Extract the (x, y) coordinate from the center of the cell holding the provided text.  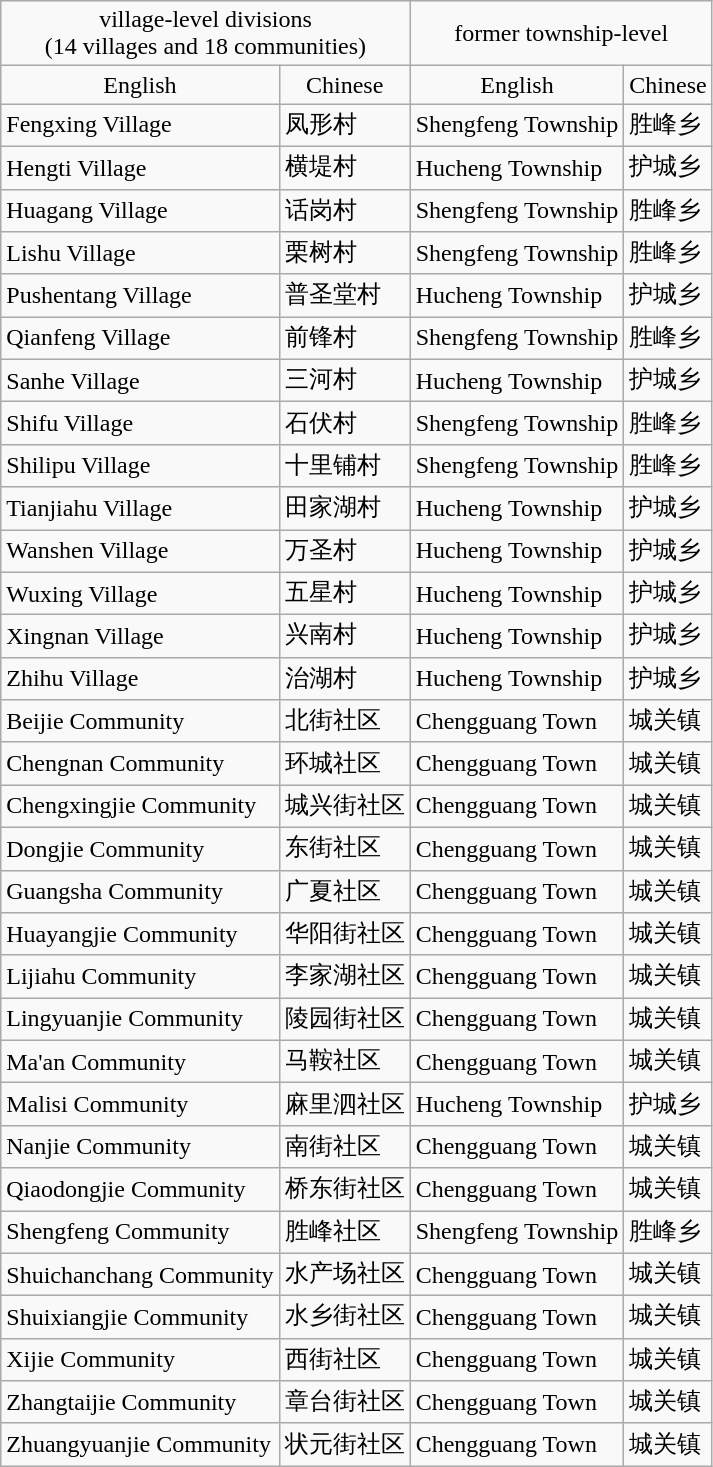
普圣堂村 (344, 296)
Shuixiangjie Community (140, 1318)
栗树村 (344, 254)
Chengnan Community (140, 764)
Wanshen Village (140, 552)
Shilipu Village (140, 466)
状元街社区 (344, 1444)
横堤村 (344, 168)
Xijie Community (140, 1360)
水乡街社区 (344, 1318)
Shuichanchang Community (140, 1274)
广夏社区 (344, 892)
Lishu Village (140, 254)
Hengti Village (140, 168)
Beijie Community (140, 722)
万圣村 (344, 552)
Huayangjie Community (140, 934)
桥东街社区 (344, 1190)
Dongjie Community (140, 848)
环城社区 (344, 764)
五星村 (344, 594)
麻里泗社区 (344, 1104)
Shengfeng Community (140, 1232)
village-level divisions(14 villages and 18 communities) (206, 34)
former township-level (561, 34)
Zhangtaijie Community (140, 1402)
Malisi Community (140, 1104)
章台街社区 (344, 1402)
凤形村 (344, 126)
前锋村 (344, 338)
Nanjie Community (140, 1146)
Guangsha Community (140, 892)
Tianjiahu Village (140, 508)
治湖村 (344, 678)
Xingnan Village (140, 636)
三河村 (344, 380)
Zhuangyuanjie Community (140, 1444)
胜峰社区 (344, 1232)
Qianfeng Village (140, 338)
Sanhe Village (140, 380)
兴南村 (344, 636)
Pushentang Village (140, 296)
Zhihu Village (140, 678)
Lingyuanjie Community (140, 1020)
石伏村 (344, 424)
陵园街社区 (344, 1020)
城兴街社区 (344, 806)
Wuxing Village (140, 594)
Ma'an Community (140, 1062)
马鞍社区 (344, 1062)
西街社区 (344, 1360)
华阳街社区 (344, 934)
Lijiahu Community (140, 976)
田家湖村 (344, 508)
南街社区 (344, 1146)
Chengxingjie Community (140, 806)
李家湖社区 (344, 976)
Shifu Village (140, 424)
话岗村 (344, 210)
Qiaodongjie Community (140, 1190)
Huagang Village (140, 210)
十里铺村 (344, 466)
水产场社区 (344, 1274)
Fengxing Village (140, 126)
东街社区 (344, 848)
北街社区 (344, 722)
